Locate the cell with the specified text and output its (x, y) center coordinate. 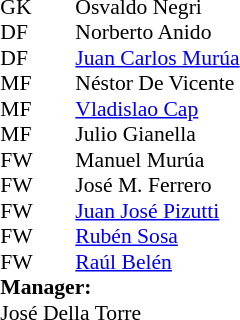
José M. Ferrero (157, 185)
Julio Gianella (157, 135)
Norberto Anido (157, 33)
Manager: (120, 287)
Néstor De Vicente (157, 83)
Raúl Belén (157, 262)
Juan Carlos Murúa (157, 58)
Juan José Pizutti (157, 211)
Rubén Sosa (157, 237)
Vladislao Cap (157, 109)
Manuel Murúa (157, 160)
